Capture the cell that displays the provided text and extract its (X, Y) central coordinate. 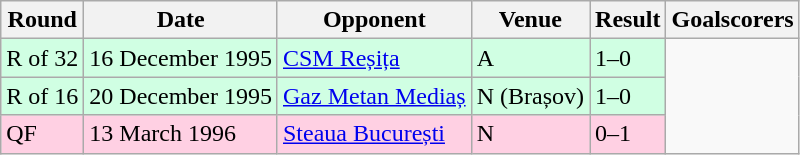
Venue (530, 20)
Gaz Metan Mediaș (374, 96)
13 March 1996 (181, 134)
Steaua București (374, 134)
Result (628, 20)
Round (42, 20)
QF (42, 134)
Goalscorers (732, 20)
R of 16 (42, 96)
N (Brașov) (530, 96)
R of 32 (42, 58)
Date (181, 20)
20 December 1995 (181, 96)
16 December 1995 (181, 58)
CSM Reșița (374, 58)
0–1 (628, 134)
N (530, 134)
Opponent (374, 20)
A (530, 58)
